Capture the cell that displays the provided text and extract its (x, y) central coordinate. 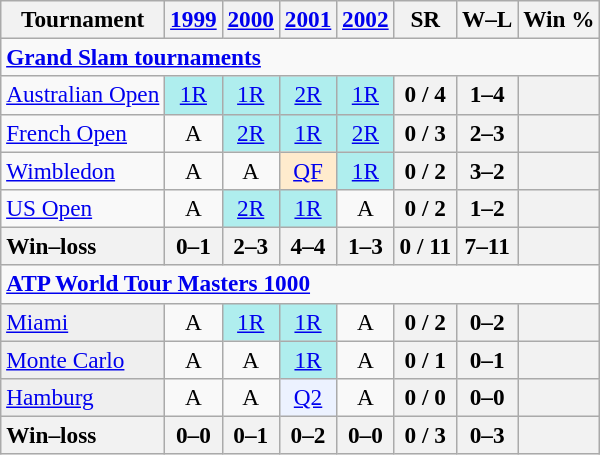
7–11 (488, 246)
2001 (308, 19)
US Open (83, 208)
Grand Slam tournaments (300, 57)
ATP World Tour Masters 1000 (300, 284)
French Open (83, 133)
Wimbledon (83, 170)
0 / 1 (426, 359)
Hamburg (83, 397)
SR (426, 19)
Win % (559, 19)
Monte Carlo (83, 359)
QF (308, 170)
0 / 4 (426, 95)
1–4 (488, 95)
W–L (488, 19)
2002 (366, 19)
1–2 (488, 208)
1999 (194, 19)
0–3 (488, 435)
4–4 (308, 246)
Miami (83, 322)
1–3 (366, 246)
Tournament (83, 19)
Q2 (308, 397)
2000 (250, 19)
3–2 (488, 170)
Australian Open (83, 95)
0 / 11 (426, 246)
0 / 0 (426, 397)
